Find where the given text appears and provide that cell's center as (x, y) coordinate. 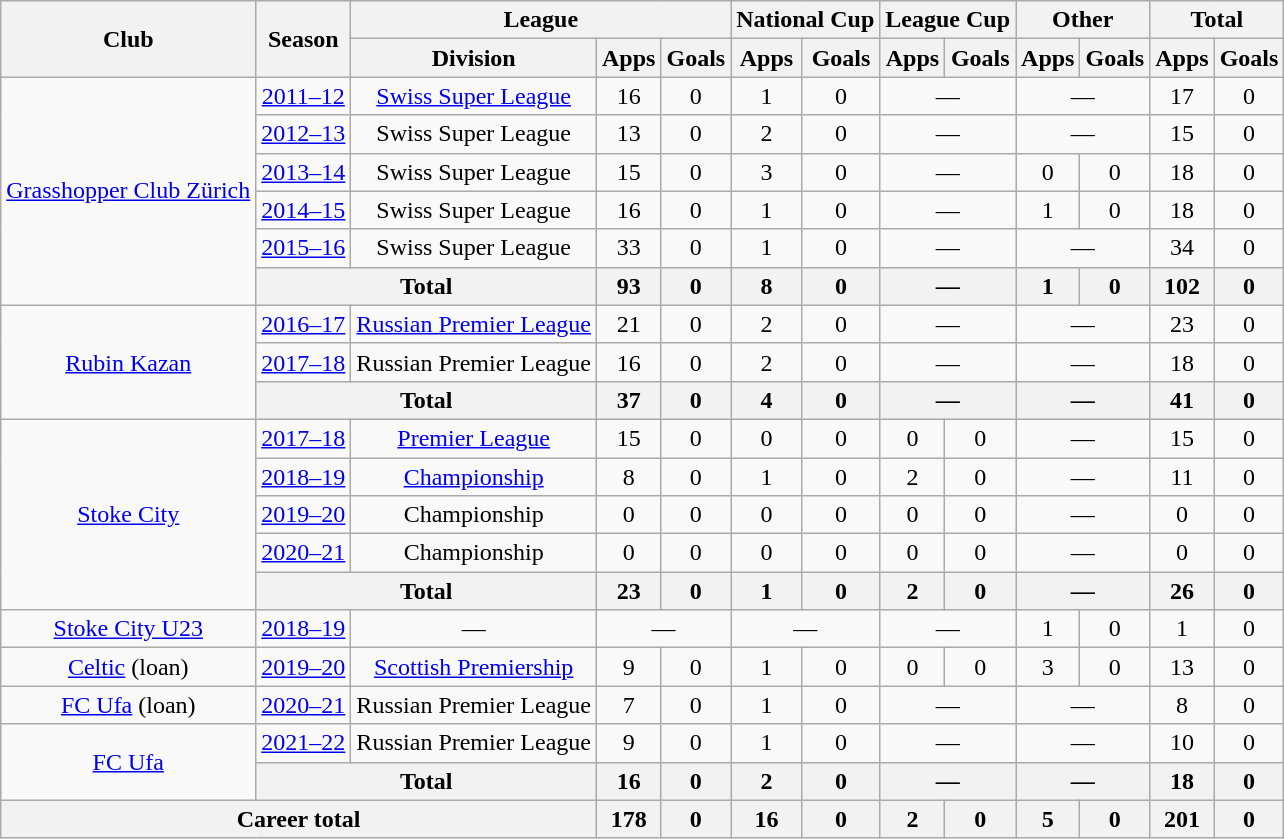
26 (1182, 591)
4 (767, 400)
2021–22 (304, 743)
2014–15 (304, 210)
11 (1182, 477)
33 (629, 248)
Rubin Kazan (128, 362)
37 (629, 400)
League Cup (948, 20)
2016–17 (304, 324)
FC Ufa (128, 762)
41 (1182, 400)
178 (629, 819)
Other (1083, 20)
Celtic (loan) (128, 667)
34 (1182, 248)
Premier League (474, 438)
102 (1182, 286)
Grasshopper Club Zürich (128, 191)
201 (1182, 819)
Stoke City (128, 514)
Stoke City U23 (128, 629)
2013–14 (304, 172)
League (541, 20)
5 (1048, 819)
Scottish Premiership (474, 667)
Club (128, 39)
93 (629, 286)
FC Ufa (loan) (128, 705)
Division (474, 58)
2015–16 (304, 248)
10 (1182, 743)
2012–13 (304, 134)
7 (629, 705)
2011–12 (304, 96)
17 (1182, 96)
21 (629, 324)
Season (304, 39)
National Cup (806, 20)
Career total (299, 819)
